Identify which cell holds the provided text, then report its [x, y] central coordinate. 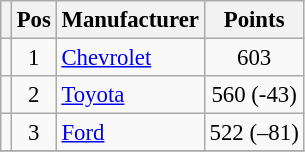
Chevrolet [130, 58]
Ford [130, 133]
Points [254, 20]
1 [34, 58]
560 (-43) [254, 95]
Pos [34, 20]
Toyota [130, 95]
3 [34, 133]
522 (–81) [254, 133]
Manufacturer [130, 20]
603 [254, 58]
2 [34, 95]
